Output the [X, Y] coordinate of the center of the cell containing the given text.  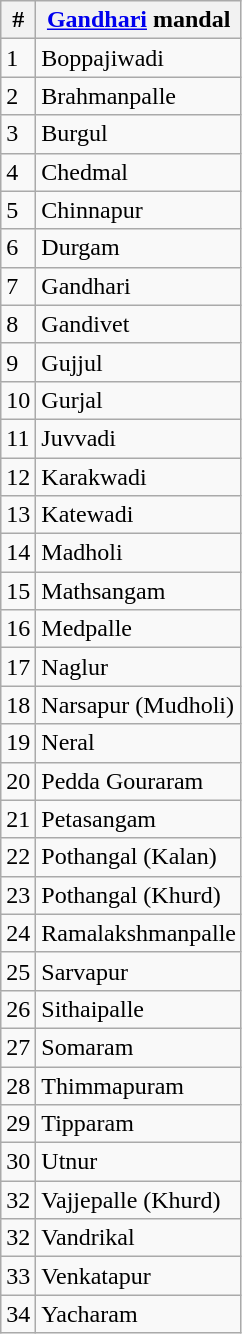
8 [18, 324]
Pothangal (Khurd) [139, 895]
Brahmanpalle [139, 96]
5 [18, 210]
26 [18, 1009]
Neral [139, 743]
Gandhari mandal [139, 20]
30 [18, 1162]
Ramalakshmanpalle [139, 933]
Pothangal (Kalan) [139, 857]
Sarvapur [139, 971]
Gujjul [139, 362]
2 [18, 96]
13 [18, 515]
Burgul [139, 134]
Narsapur (Mudholi) [139, 705]
28 [18, 1085]
Yacharam [139, 1314]
Chedmal [139, 172]
17 [18, 667]
14 [18, 553]
15 [18, 591]
18 [18, 705]
Gandhari [139, 286]
Madholi [139, 553]
7 [18, 286]
Vajjepalle (Khurd) [139, 1200]
Gurjal [139, 400]
Naglur [139, 667]
11 [18, 438]
25 [18, 971]
Pedda Gouraram [139, 781]
20 [18, 781]
24 [18, 933]
6 [18, 248]
16 [18, 629]
Mathsangam [139, 591]
Petasangam [139, 819]
4 [18, 172]
22 [18, 857]
21 [18, 819]
1 [18, 58]
3 [18, 134]
33 [18, 1276]
Juvvadi [139, 438]
Sithaipalle [139, 1009]
Somaram [139, 1047]
Utnur [139, 1162]
# [18, 20]
Venkatapur [139, 1276]
Thimmapuram [139, 1085]
27 [18, 1047]
10 [18, 400]
Durgam [139, 248]
19 [18, 743]
12 [18, 477]
Medpalle [139, 629]
Gandivet [139, 324]
Chinnapur [139, 210]
29 [18, 1124]
Katewadi [139, 515]
Boppajiwadi [139, 58]
Tipparam [139, 1124]
Vandrikal [139, 1238]
34 [18, 1314]
Karakwadi [139, 477]
23 [18, 895]
9 [18, 362]
